Identify which cell holds the provided text, then report its (X, Y) central coordinate. 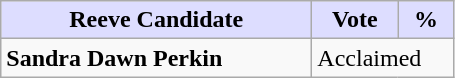
% (426, 20)
Reeve Candidate (156, 20)
Vote (355, 20)
Sandra Dawn Perkin (156, 58)
Acclaimed (383, 58)
